Locate the cell with the specified text and output its (X, Y) center coordinate. 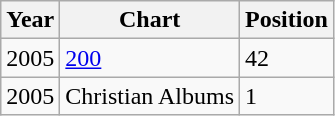
200 (150, 58)
Position (287, 20)
Chart (150, 20)
1 (287, 96)
Christian Albums (150, 96)
Year (30, 20)
42 (287, 58)
